Identify which cell holds the provided text, then report its (x, y) central coordinate. 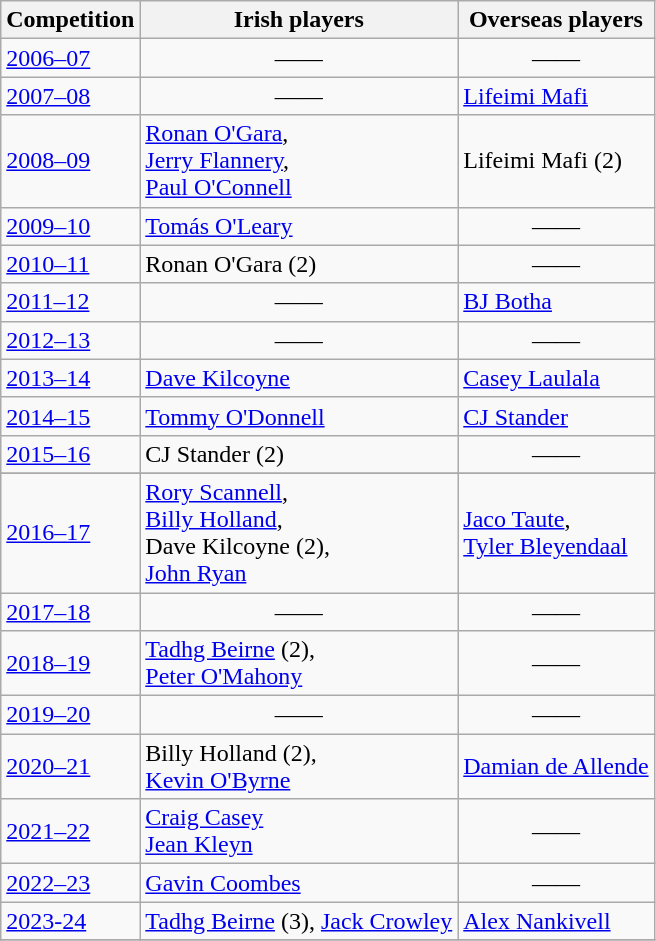
2012–13 (70, 340)
Damian de Allende (556, 766)
Craig Casey Jean Kleyn (299, 832)
CJ Stander (556, 416)
Ronan O'Gara (2) (299, 264)
Tadhg Beirne (2), Peter O'Mahony (299, 664)
BJ Botha (556, 302)
Dave Kilcoyne (299, 378)
Irish players (299, 20)
CJ Stander (2) (299, 454)
2007–08 (70, 96)
2009–10 (70, 226)
2014–15 (70, 416)
Jaco Taute, Tyler Bleyendaal (556, 532)
Rory Scannell, Billy Holland, Dave Kilcoyne (2), John Ryan (299, 532)
Gavin Coombes (299, 883)
2017–18 (70, 611)
2019–20 (70, 715)
Overseas players (556, 20)
Ronan O'Gara, Jerry Flannery, Paul O'Connell (299, 161)
2023-24 (70, 921)
Tomás O'Leary (299, 226)
2011–12 (70, 302)
2008–09 (70, 161)
Casey Laulala (556, 378)
2021–22 (70, 832)
Lifeimi Mafi (556, 96)
2015–16 (70, 454)
Tadhg Beirne (3), Jack Crowley (299, 921)
2010–11 (70, 264)
2020–21 (70, 766)
2016–17 (70, 532)
2006–07 (70, 58)
Billy Holland (2), Kevin O'Byrne (299, 766)
2022–23 (70, 883)
Competition (70, 20)
Alex Nankivell (556, 921)
2013–14 (70, 378)
Tommy O'Donnell (299, 416)
2018–19 (70, 664)
Lifeimi Mafi (2) (556, 161)
